Identify which cell holds the provided text, then report its [X, Y] central coordinate. 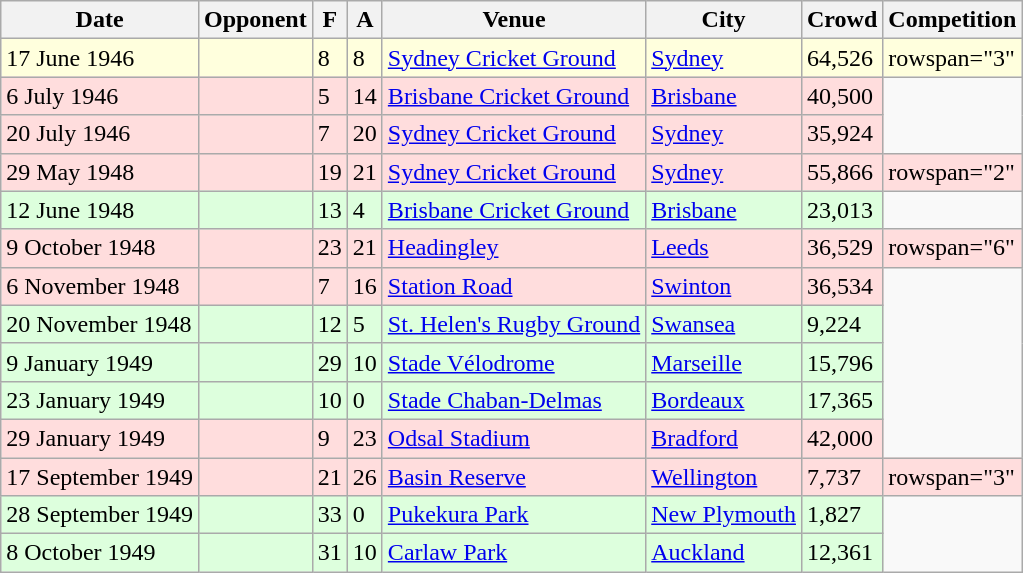
Auckland [724, 553]
12 [330, 324]
St. Helen's Rugby Ground [514, 324]
9,224 [842, 324]
Bordeaux [724, 400]
Marseille [724, 362]
17 June 1946 [100, 58]
40,500 [842, 96]
rowspan="2" [952, 172]
31 [330, 553]
Leeds [724, 248]
42,000 [842, 438]
9 October 1948 [100, 248]
8 October 1949 [100, 553]
16 [364, 286]
26 [364, 477]
Wellington [724, 477]
Stade Vélodrome [514, 362]
4 [364, 210]
23,013 [842, 210]
Pukekura Park [514, 515]
55,866 [842, 172]
29 [330, 362]
9 January 1949 [100, 362]
28 September 1949 [100, 515]
36,534 [842, 286]
Station Road [514, 286]
29 May 1948 [100, 172]
6 July 1946 [100, 96]
rowspan="6" [952, 248]
City [724, 20]
Swinton [724, 286]
36,529 [842, 248]
Venue [514, 20]
Stade Chaban-Delmas [514, 400]
29 January 1949 [100, 438]
20 [364, 134]
64,526 [842, 58]
19 [330, 172]
1,827 [842, 515]
7,737 [842, 477]
Bradford [724, 438]
New Plymouth [724, 515]
12 June 1948 [100, 210]
12,361 [842, 553]
Competition [952, 20]
33 [330, 515]
17 September 1949 [100, 477]
9 [330, 438]
Crowd [842, 20]
20 July 1946 [100, 134]
Carlaw Park [514, 553]
Odsal Stadium [514, 438]
17,365 [842, 400]
23 January 1949 [100, 400]
Swansea [724, 324]
14 [364, 96]
A [364, 20]
Date [100, 20]
15,796 [842, 362]
Basin Reserve [514, 477]
6 November 1948 [100, 286]
13 [330, 210]
F [330, 20]
Headingley [514, 248]
20 November 1948 [100, 324]
Opponent [255, 20]
35,924 [842, 134]
